Return [X, Y] of the center of cell containing provided text 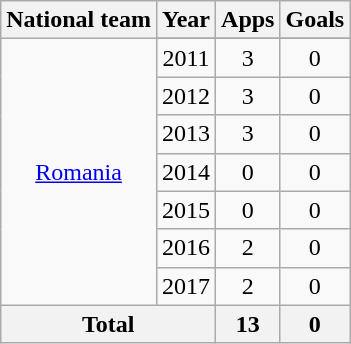
National team [79, 20]
2013 [186, 134]
2011 [186, 58]
Total [108, 324]
Goals [315, 20]
2017 [186, 286]
13 [248, 324]
2014 [186, 172]
Year [186, 20]
Romania [79, 172]
2016 [186, 248]
2012 [186, 96]
Apps [248, 20]
2015 [186, 210]
